Determine the [X, Y] coordinate at the center of the cell enclosing the given text.  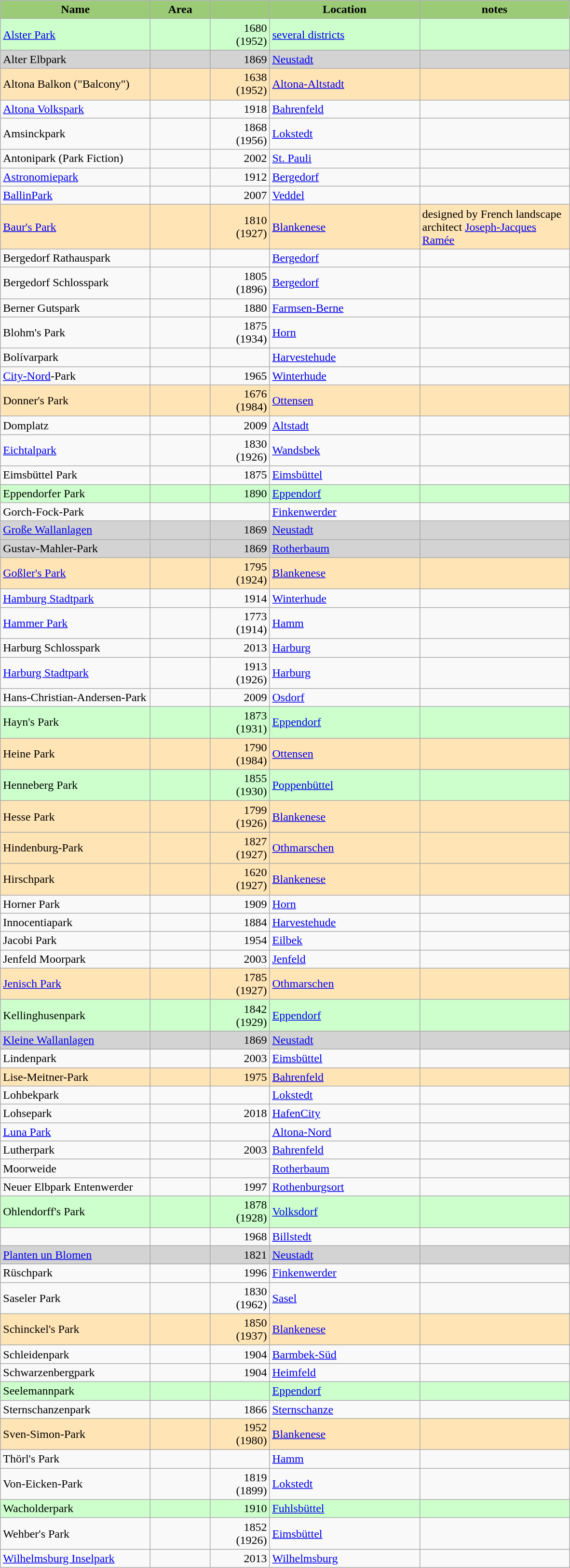
1785 (1927) [240, 984]
2002 [240, 159]
Lindenpark [75, 1058]
1913 (1926) [240, 673]
Eichtalpark [75, 450]
1875 (1934) [240, 332]
2018 [240, 1114]
1996 [240, 1273]
designed by French landscape architect Joseph-Jacques Ramée [495, 226]
Veddel [344, 195]
1918 [240, 109]
Baur's Park [75, 226]
Rüschpark [75, 1273]
Poppenbüttel [344, 785]
1676 (1984) [240, 401]
Goßler's Park [75, 573]
1914 [240, 598]
Eppendorfer Park [75, 493]
1890 [240, 493]
1773 (1914) [240, 623]
Lohbekpark [75, 1095]
Alster Park [75, 35]
Horner Park [75, 904]
Astronomiepark [75, 177]
Hesse Park [75, 816]
1805 (1896) [240, 282]
Altona-Nord [344, 1132]
1830 (1962) [240, 1298]
1880 [240, 308]
Domplatz [75, 425]
1790 (1984) [240, 754]
1620 (1927) [240, 879]
1875 [240, 475]
Luna Park [75, 1132]
Ohlendorff's Park [75, 1211]
St. Pauli [344, 159]
Sternschanzenpark [75, 1409]
Amsinckpark [75, 134]
1842 (1929) [240, 1015]
Sasel [344, 1298]
1968 [240, 1236]
1680 (1952) [240, 35]
Hirschpark [75, 879]
Rothenburgsort [344, 1187]
Schwarzenbergpark [75, 1372]
Neuer Elbpark Entenwerder [75, 1187]
Altona Balkon ("Balcony") [75, 84]
Barmbek-Süd [344, 1354]
Harburg Stadtpark [75, 673]
Planten un Blomen [75, 1255]
1912 [240, 177]
Hans-Christian-Andersen-Park [75, 698]
Bergedorf Schlosspark [75, 282]
1952 (1980) [240, 1434]
Gorch-Fock-Park [75, 512]
Saseler Park [75, 1298]
1850 (1937) [240, 1329]
Altona Volkspark [75, 109]
Hindenburg-Park [75, 848]
Henneberg Park [75, 785]
Kellinghusenpark [75, 1015]
Volksdorf [344, 1211]
1852 (1926) [240, 1533]
Moorweide [75, 1169]
HafenCity [344, 1114]
Berner Gutspark [75, 308]
Hammer Park [75, 623]
Sven-Simon-Park [75, 1434]
Wacholderpark [75, 1509]
Jacobi Park [75, 941]
Wandsbek [344, 450]
1910 [240, 1509]
Harburg Schlosspark [75, 648]
1866 [240, 1409]
1827 (1927) [240, 848]
2007 [240, 195]
Bergedorf Rathauspark [75, 258]
Antonipark (Park Fiction) [75, 159]
Blohm's Park [75, 332]
Von-Eicken-Park [75, 1484]
1638 (1952) [240, 84]
Osdorf [344, 698]
1884 [240, 922]
Bolívarpark [75, 358]
Billstedt [344, 1236]
1810 (1927) [240, 226]
Schleidenpark [75, 1354]
Wehber's Park [75, 1533]
1855 (1930) [240, 785]
Innocentiapark [75, 922]
Fuhlsbüttel [344, 1509]
1965 [240, 376]
Hayn's Park [75, 723]
Wilhelmsburg Inselpark [75, 1558]
Lohsepark [75, 1114]
Seelemannpark [75, 1391]
1821 [240, 1255]
1819 (1899) [240, 1484]
Wilhelmsburg [344, 1558]
1975 [240, 1077]
1954 [240, 941]
Kleine Wallanlagen [75, 1040]
notes [495, 10]
Eilbek [344, 941]
Lutherpark [75, 1150]
Heine Park [75, 754]
Schinckel's Park [75, 1329]
1997 [240, 1187]
Heimfeld [344, 1372]
1830 (1926) [240, 450]
1799 (1926) [240, 816]
Lise-Meitner-Park [75, 1077]
Name [75, 10]
Area [180, 10]
Große Wallanlagen [75, 530]
1795 (1924) [240, 573]
several districts [344, 35]
1873 (1931) [240, 723]
Jenfeld [344, 959]
BallinPark [75, 195]
1909 [240, 904]
Farmsen-Berne [344, 308]
1878 (1928) [240, 1211]
Alter Elbpark [75, 59]
Thörl's Park [75, 1459]
Altona-Altstadt [344, 84]
City-Nord-Park [75, 376]
Hamburg Stadtpark [75, 598]
Altstadt [344, 425]
Donner's Park [75, 401]
1868 (1956) [240, 134]
Eimsbüttel Park [75, 475]
Gustav-Mahler-Park [75, 548]
Jenisch Park [75, 984]
Jenfeld Moorpark [75, 959]
Sternschanze [344, 1409]
Location [344, 10]
